From the cell containing the given text, extract its center point as [x, y] coordinate. 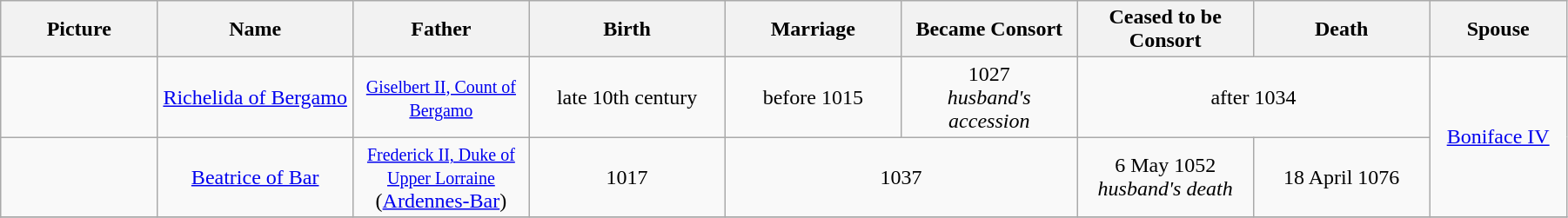
late 10th century [627, 97]
Giselbert II, Count of Bergamo [441, 97]
Spouse [1498, 30]
Frederick II, Duke of Upper Lorraine(Ardennes-Bar) [441, 177]
18 April 1076 [1341, 177]
Birth [627, 30]
1037 [901, 177]
Became Consort [989, 30]
6 May 1052husband's death [1165, 177]
Richelida of Bergamo [256, 97]
Ceased to be Consort [1165, 30]
1027 husband's accession [989, 97]
before 1015 [813, 97]
Father [441, 30]
Marriage [813, 30]
Boniface IV [1498, 137]
Picture [79, 30]
1017 [627, 177]
after 1034 [1253, 97]
Death [1341, 30]
Beatrice of Bar [256, 177]
Name [256, 30]
